For the text-containing cell, return its midpoint in [X, Y] coordinate format. 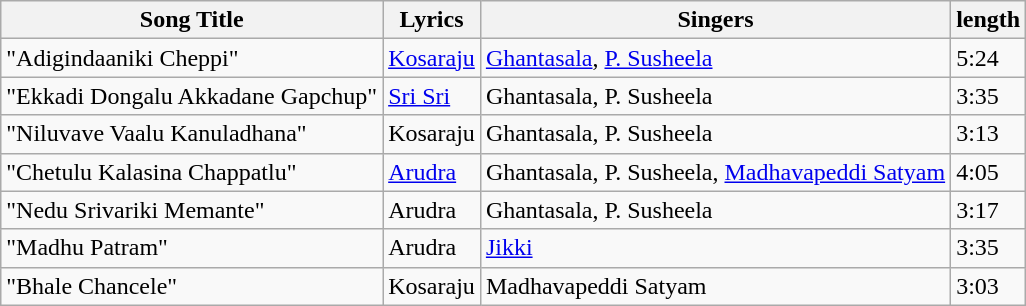
Ghantasala, P. Susheela, Madhavapeddi Satyam [715, 172]
Song Title [192, 20]
length [988, 20]
5:24 [988, 58]
Madhavapeddi Satyam [715, 286]
3:17 [988, 210]
"Chetulu Kalasina Chappatlu" [192, 172]
3:03 [988, 286]
"Nedu Srivariki Memante" [192, 210]
Jikki [715, 248]
"Niluvave Vaalu Kanuladhana" [192, 134]
Singers [715, 20]
Lyrics [432, 20]
"Ekkadi Dongalu Akkadane Gapchup" [192, 96]
3:13 [988, 134]
"Madhu Patram" [192, 248]
"Adigindaaniki Cheppi" [192, 58]
"Bhale Chancele" [192, 286]
Sri Sri [432, 96]
4:05 [988, 172]
